Return the [X, Y] coordinate for the center point of the cell that contains the specified text.  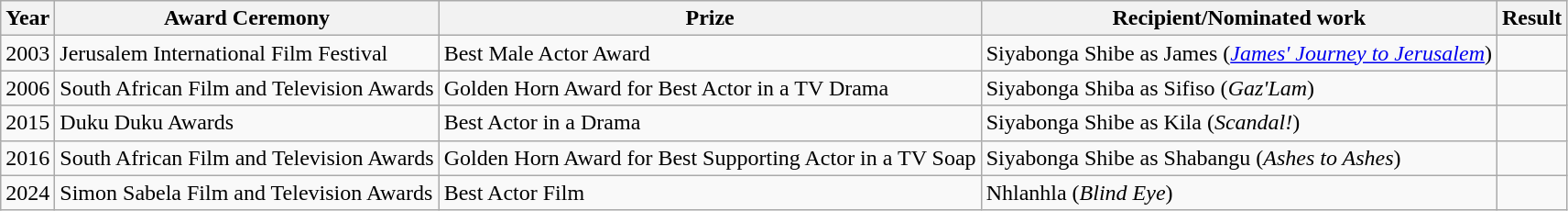
Golden Horn Award for Best Supporting Actor in a TV Soap [710, 158]
Siyabonga Shibe as James (James' Journey to Jerusalem) [1238, 53]
Siyabonga Shibe as Kila (Scandal!) [1238, 123]
2006 [27, 88]
Siyabonga Shiba as Sifiso (Gaz'Lam) [1238, 88]
Jerusalem International Film Festival [247, 53]
Duku Duku Awards [247, 123]
Award Ceremony [247, 18]
Best Actor in a Drama [710, 123]
Recipient/Nominated work [1238, 18]
Best Actor Film [710, 193]
Simon Sabela Film and Television Awards [247, 193]
Best Male Actor Award [710, 53]
2016 [27, 158]
2003 [27, 53]
Nhlanhla (Blind Eye) [1238, 193]
Prize [710, 18]
2024 [27, 193]
Year [27, 18]
Siyabonga Shibe as Shabangu (Ashes to Ashes) [1238, 158]
Golden Horn Award for Best Actor in a TV Drama [710, 88]
2015 [27, 123]
Result [1531, 18]
